Pinpoint the cell where the given text exists, returning its [X, Y] midpoint coordinate. 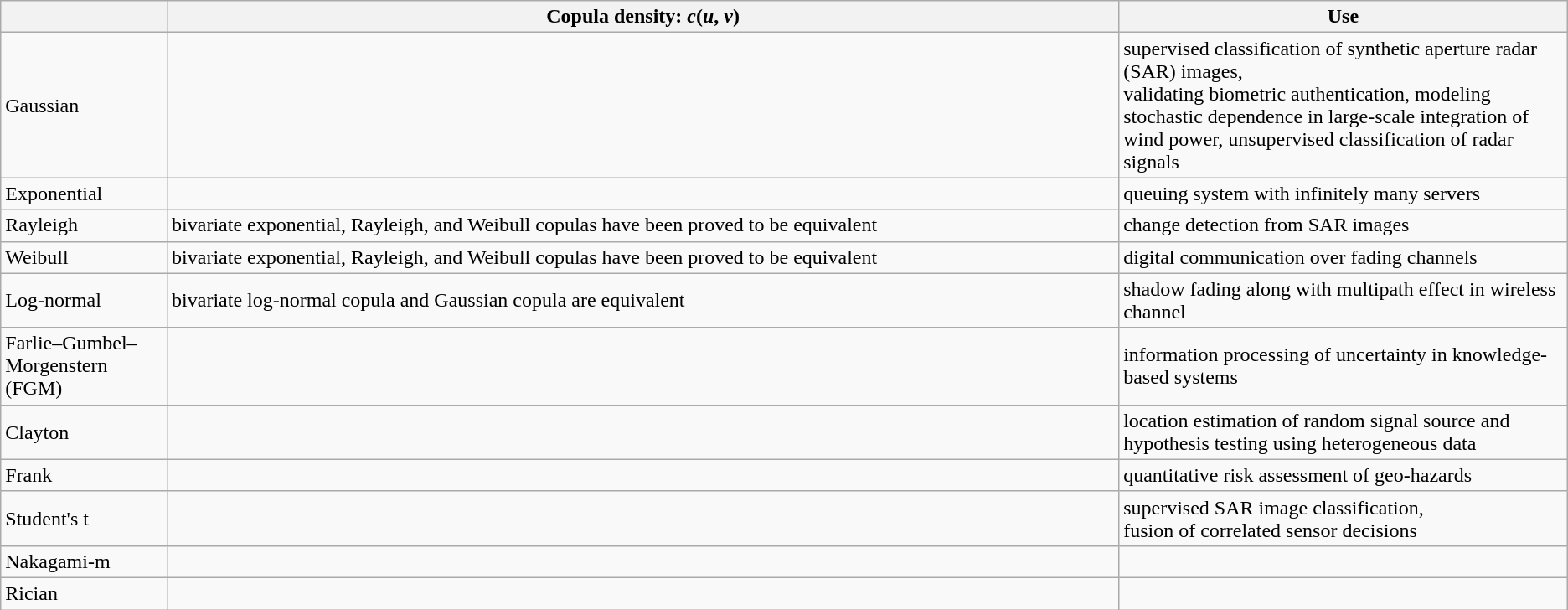
Copula density: c(u, v) [643, 17]
Gaussian [84, 106]
Clayton [84, 432]
Use [1344, 17]
Farlie–Gumbel–Morgenstern (FGM) [84, 366]
quantitative risk assessment of geo-hazards [1344, 475]
Weibull [84, 257]
Rayleigh [84, 225]
queuing system with infinitely many servers [1344, 194]
Nakagami-m [84, 561]
location estimation of random signal source and hypothesis testing using heterogeneous data [1344, 432]
information processing of uncertainty in knowledge-based systems [1344, 366]
Rician [84, 593]
Exponential [84, 194]
Frank [84, 475]
change detection from SAR images [1344, 225]
digital communication over fading channels [1344, 257]
Log-normal [84, 300]
supervised SAR image classification,fusion of correlated sensor decisions [1344, 518]
bivariate log-normal copula and Gaussian copula are equivalent [643, 300]
shadow fading along with multipath effect in wireless channel [1344, 300]
Student's t [84, 518]
